For the text-containing cell, return its midpoint in [x, y] coordinate format. 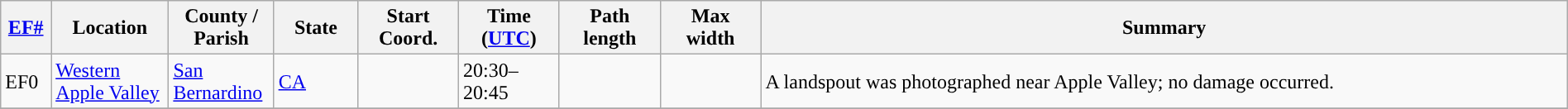
EF0 [26, 81]
A landspout was photographed near Apple Valley; no damage occurred. [1164, 81]
State [316, 28]
Max width [710, 28]
Path length [610, 28]
Time (UTC) [509, 28]
San Bernardino [222, 81]
EF# [26, 28]
CA [316, 81]
County / Parish [222, 28]
Western Apple Valley [110, 81]
20:30–20:45 [509, 81]
Location [110, 28]
Start Coord. [409, 28]
Summary [1164, 28]
